Scan for the cell matching the given text and deliver its [X, Y] coordinate at center. 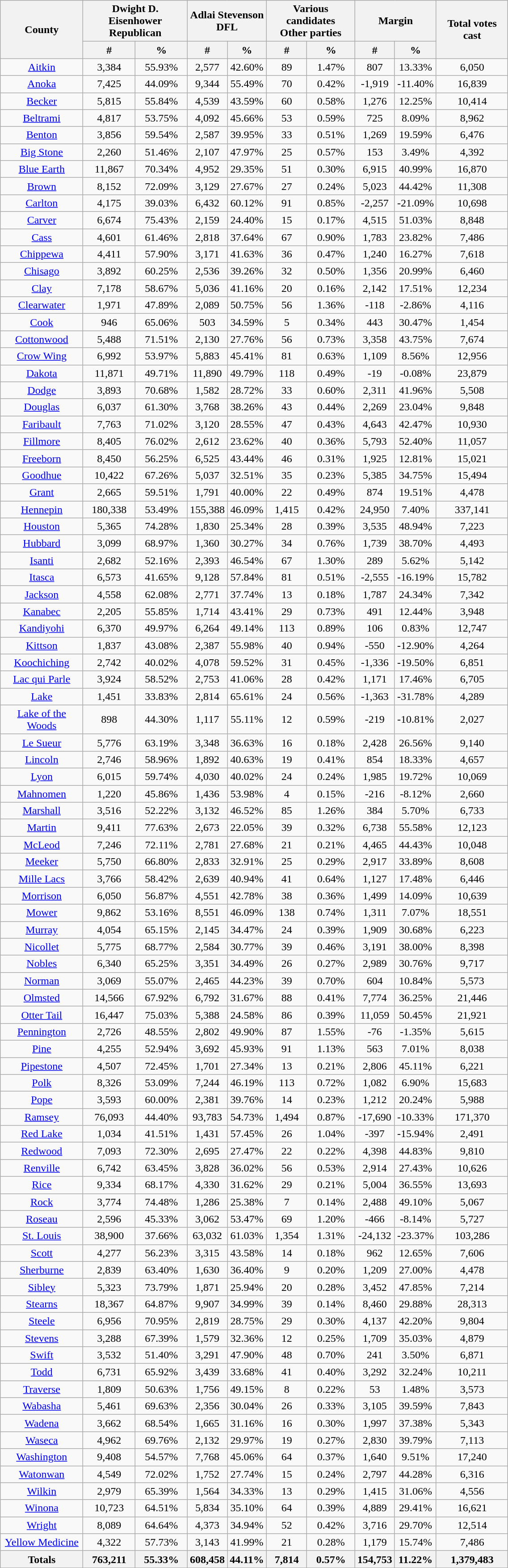
34.94% [247, 1525]
8 [287, 1389]
32.24% [416, 1372]
50.75% [247, 305]
11,057 [472, 441]
-31.78% [416, 696]
4,330 [207, 1185]
5,004 [374, 1185]
Isanti [42, 561]
24.40% [247, 220]
Totals [42, 1559]
10,069 [472, 776]
12,514 [472, 1525]
Roseau [42, 1219]
4,264 [472, 645]
2,742 [109, 662]
Rock [42, 1202]
5,365 [109, 527]
4,277 [109, 1253]
5,343 [472, 1423]
0.56% [331, 696]
10,723 [109, 1508]
Total votes cast [472, 30]
35.03% [416, 1338]
3,315 [207, 1253]
30.68% [416, 930]
38.00% [416, 947]
8,962 [472, 118]
4,465 [374, 845]
Morrison [42, 896]
Carver [42, 220]
16.27% [416, 254]
65.61% [247, 696]
18,551 [472, 913]
2,488 [374, 1202]
2,027 [472, 720]
55.98% [247, 645]
4,879 [472, 1338]
76,093 [109, 1117]
1.48% [416, 1389]
Scott [42, 1253]
23,879 [472, 373]
43.08% [162, 645]
89 [287, 67]
40.00% [247, 492]
1,240 [374, 254]
13.33% [416, 67]
1.31% [331, 1236]
1,830 [207, 527]
7 [287, 1202]
40.94% [247, 879]
9,848 [472, 407]
-76 [374, 1032]
1,354 [287, 1236]
49.90% [247, 1032]
Red Lake [42, 1134]
6,915 [374, 169]
1,360 [207, 544]
3,532 [109, 1355]
49.14% [247, 628]
5,388 [207, 1015]
337,141 [472, 509]
32.91% [247, 862]
52 [287, 1525]
0.37% [331, 1457]
6,792 [207, 998]
3,573 [472, 1389]
47.85% [416, 1287]
88 [287, 998]
3,292 [374, 1372]
1,714 [207, 611]
6,731 [109, 1372]
874 [374, 492]
241 [374, 1355]
44.28% [416, 1474]
0.17% [331, 220]
42.47% [416, 424]
5,615 [472, 1032]
6,851 [472, 662]
27.47% [247, 1151]
6,446 [472, 879]
2,393 [207, 561]
1,179 [374, 1542]
Redwood [42, 1151]
75.03% [162, 1015]
4,539 [207, 101]
962 [374, 1253]
Washington [42, 1457]
5,815 [109, 101]
5,727 [472, 1219]
6,432 [207, 203]
76.02% [162, 441]
5,883 [207, 356]
Stearns [42, 1304]
39.79% [416, 1440]
7,774 [374, 998]
61.03% [247, 1236]
1,431 [207, 1134]
2,381 [207, 1100]
41.06% [247, 679]
Jackson [42, 594]
10,414 [472, 101]
27.43% [416, 1168]
1,356 [374, 271]
7,674 [472, 339]
118 [287, 373]
60.12% [247, 203]
45.66% [247, 118]
31.06% [416, 1491]
2,260 [109, 152]
21,446 [472, 998]
55.07% [162, 981]
Douglas [42, 407]
Otter Tail [42, 1015]
Houston [42, 527]
10.84% [416, 981]
7.40% [416, 509]
3,069 [109, 981]
2,269 [374, 407]
29.41% [416, 1508]
3.50% [416, 1355]
55.84% [162, 101]
5,834 [207, 1508]
55.33% [162, 1559]
45.11% [416, 1066]
Sibley [42, 1287]
15,021 [472, 458]
7,342 [472, 594]
2,132 [207, 1440]
60 [287, 101]
4,493 [472, 544]
7.01% [416, 1049]
38.26% [247, 407]
6,742 [109, 1168]
-19.50% [416, 662]
0.44% [331, 407]
763,211 [109, 1559]
6.90% [416, 1083]
7,178 [109, 288]
4,889 [374, 1508]
3,358 [374, 339]
-1,919 [374, 84]
60.00% [162, 1100]
37.38% [416, 1423]
10,698 [472, 203]
4,962 [109, 1440]
1,739 [374, 544]
2,107 [207, 152]
72.30% [162, 1151]
36 [287, 254]
34.99% [247, 1304]
8,326 [109, 1083]
2,682 [109, 561]
6,992 [109, 356]
-1,363 [374, 696]
34.75% [416, 475]
3,191 [374, 947]
10,930 [472, 424]
9,810 [472, 1151]
-8.14% [416, 1219]
0.16% [331, 288]
18.33% [416, 759]
4,092 [207, 118]
43.58% [247, 1253]
48.94% [416, 527]
2,833 [207, 862]
Kittson [42, 645]
6,223 [472, 930]
7,246 [109, 845]
7,843 [472, 1406]
43.75% [416, 339]
6,340 [109, 964]
1,709 [374, 1338]
33.68% [247, 1372]
35 [287, 475]
40.63% [247, 759]
Adlai StevensonDFL [227, 21]
Mille Lacs [42, 879]
85 [287, 811]
41.96% [416, 390]
563 [374, 1049]
2,584 [207, 947]
4,601 [109, 237]
42.78% [247, 896]
-19 [374, 373]
27.74% [247, 1474]
443 [374, 322]
7,606 [472, 1253]
23.82% [416, 237]
Koochiching [42, 662]
3,105 [374, 1406]
40.99% [416, 169]
29.97% [247, 1440]
49.79% [247, 373]
2,979 [109, 1491]
1,909 [374, 930]
2,587 [207, 135]
0.15% [331, 793]
55.58% [416, 828]
10,639 [472, 896]
-550 [374, 645]
-0.08% [416, 373]
58.52% [162, 679]
44.09% [162, 84]
138 [287, 913]
46.52% [247, 811]
55.49% [247, 84]
39.59% [416, 1406]
Chisago [42, 271]
49.97% [162, 628]
2,819 [207, 1321]
608,458 [207, 1559]
1.26% [331, 811]
54.73% [247, 1117]
1.36% [331, 305]
Pipestone [42, 1066]
1,925 [374, 458]
69.63% [162, 1406]
Mahnomen [42, 793]
3,132 [207, 811]
Martin [42, 828]
Sherburne [42, 1270]
9.51% [416, 1457]
46.19% [247, 1083]
-15.94% [416, 1134]
4,515 [374, 220]
4,116 [472, 305]
25.34% [247, 527]
60.25% [162, 271]
3,716 [374, 1525]
5,023 [374, 186]
-466 [374, 1219]
5,793 [374, 441]
Dodge [42, 390]
28.55% [247, 424]
4,556 [472, 1491]
9,408 [109, 1457]
30.76% [416, 964]
Crow Wing [42, 356]
3,062 [207, 1219]
5,037 [207, 475]
180,338 [109, 509]
Renville [42, 1168]
1,564 [207, 1491]
1,209 [374, 1270]
65.25% [162, 964]
45.33% [162, 1219]
41.65% [162, 577]
6,476 [472, 135]
Carlton [42, 203]
1,034 [109, 1134]
1.20% [331, 1219]
14.09% [416, 896]
Kandiyohi [42, 628]
Cook [42, 322]
1,436 [207, 793]
29.88% [416, 1304]
8,152 [109, 186]
27.68% [247, 845]
3,351 [207, 964]
3,828 [207, 1168]
0.90% [331, 237]
0.64% [331, 879]
-2,257 [374, 203]
27.76% [247, 339]
-219 [374, 720]
8,089 [109, 1525]
0.89% [331, 628]
2,914 [374, 1168]
-23.37% [416, 1236]
6,460 [472, 271]
2,797 [374, 1474]
6,573 [109, 577]
17.48% [416, 879]
47 [287, 424]
12,956 [472, 356]
10,211 [472, 1372]
2,145 [207, 930]
4,643 [374, 424]
Nicollet [42, 947]
Pennington [42, 1032]
1.47% [331, 67]
Winona [42, 1508]
8,608 [472, 862]
Aitkin [42, 67]
46 [287, 458]
1,494 [287, 1117]
8,848 [472, 220]
1,701 [207, 1066]
2,356 [207, 1406]
15,782 [472, 577]
64.87% [162, 1304]
20.99% [416, 271]
38 [287, 896]
2,612 [207, 441]
1,791 [207, 492]
4,078 [207, 662]
37.64% [247, 237]
3,452 [374, 1287]
8,460 [374, 1304]
St. Louis [42, 1236]
10,048 [472, 845]
70 [287, 84]
2,726 [109, 1032]
7,768 [207, 1457]
36.40% [247, 1270]
0.94% [331, 645]
Swift [42, 1355]
64.64% [162, 1525]
3,171 [207, 254]
-16.19% [416, 577]
31.62% [247, 1185]
1,971 [109, 305]
26.56% [416, 742]
4,507 [109, 1066]
57.45% [247, 1134]
9,862 [109, 913]
53.97% [162, 356]
0.34% [331, 322]
44.30% [162, 720]
3.49% [416, 152]
604 [374, 981]
6,871 [472, 1355]
58.67% [162, 288]
29.70% [416, 1525]
0.60% [331, 390]
32 [287, 271]
19.59% [416, 135]
34.47% [247, 930]
56.87% [162, 896]
49.71% [162, 373]
4,054 [109, 930]
2,596 [109, 1219]
4,952 [207, 169]
25.38% [247, 1202]
3,768 [207, 407]
289 [374, 561]
2,753 [207, 679]
27.34% [247, 1066]
30.27% [247, 544]
30.04% [247, 1406]
8,405 [109, 441]
6,264 [207, 628]
24.58% [247, 1015]
2,818 [207, 237]
0.31% [331, 458]
Watonwan [42, 1474]
55.11% [247, 720]
53.75% [162, 118]
8,398 [472, 947]
72.11% [162, 845]
59.51% [162, 492]
5,142 [472, 561]
22.05% [247, 828]
3,120 [207, 424]
155,388 [207, 509]
27.00% [416, 1270]
43.41% [247, 611]
Kanabec [42, 611]
59.74% [162, 776]
32.36% [247, 1338]
Brown [42, 186]
7.07% [416, 913]
Grant [42, 492]
-397 [374, 1134]
1,582 [207, 390]
3,516 [109, 811]
4,392 [472, 152]
65.92% [162, 1372]
7,763 [109, 424]
29.35% [247, 169]
0.47% [331, 254]
44.40% [162, 1117]
5,776 [109, 742]
73.79% [162, 1287]
36.25% [416, 998]
3,291 [207, 1355]
39.26% [247, 271]
12.81% [416, 458]
16,447 [109, 1015]
County [42, 30]
2,781 [207, 845]
2,465 [207, 981]
10,422 [109, 475]
4,137 [374, 1321]
34.33% [247, 1491]
3,692 [207, 1049]
33.89% [416, 862]
2,673 [207, 828]
59.52% [247, 662]
44.42% [416, 186]
Beltrami [42, 118]
Dwight D. EisenhowerRepublican [135, 21]
45.93% [247, 1049]
Mower [42, 913]
154,753 [374, 1559]
14,566 [109, 998]
5,385 [374, 475]
11,867 [109, 169]
1.13% [331, 1049]
53.09% [162, 1083]
37.74% [247, 594]
Ramsey [42, 1117]
4,558 [109, 594]
2,917 [374, 862]
4,398 [374, 1151]
71.02% [162, 424]
4,030 [207, 776]
61.46% [162, 237]
1,892 [207, 759]
51.03% [416, 220]
63.45% [162, 1168]
53.47% [247, 1219]
11,890 [207, 373]
44.11% [247, 1559]
Pope [42, 1100]
1.04% [331, 1134]
4,255 [109, 1049]
68.17% [162, 1185]
Wright [42, 1525]
Lyon [42, 776]
Nobles [42, 964]
42.20% [416, 1321]
17.46% [416, 679]
18,367 [109, 1304]
68.54% [162, 1423]
0.53% [331, 1168]
6,705 [472, 679]
13,693 [472, 1185]
Faribault [42, 424]
27 [287, 186]
3,129 [207, 186]
36.55% [416, 1185]
-8.12% [416, 793]
3,348 [207, 742]
7,814 [287, 1559]
1,171 [374, 679]
-2.86% [416, 305]
6,037 [109, 407]
47.89% [162, 305]
5,988 [472, 1100]
503 [207, 322]
Freeborn [42, 458]
1,871 [207, 1287]
39.76% [247, 1100]
69.76% [162, 1440]
Chippewa [42, 254]
7,244 [207, 1083]
34 [287, 544]
2,205 [109, 611]
0.83% [416, 628]
2,665 [109, 492]
5,323 [109, 1287]
6,316 [472, 1474]
57.84% [247, 577]
Polk [42, 1083]
2,159 [207, 220]
4,657 [472, 759]
45.86% [162, 793]
1,837 [109, 645]
44.23% [247, 981]
9,334 [109, 1185]
64.51% [162, 1508]
58.42% [162, 879]
Cottonwood [42, 339]
-24,132 [374, 1236]
0.45% [331, 662]
1,454 [472, 322]
66.80% [162, 862]
3,924 [109, 679]
6,525 [207, 458]
725 [374, 118]
854 [374, 759]
43 [287, 407]
19.72% [416, 776]
1,220 [109, 793]
2,830 [374, 1440]
6,221 [472, 1066]
5,067 [472, 1202]
74.28% [162, 527]
67.26% [162, 475]
-1,336 [374, 662]
-17,690 [374, 1117]
153 [374, 152]
0.20% [331, 1270]
2,130 [207, 339]
61.30% [162, 407]
2,491 [472, 1134]
384 [374, 811]
3,099 [109, 544]
52.40% [416, 441]
7,113 [472, 1440]
1,640 [374, 1457]
2,536 [207, 271]
53.16% [162, 913]
56.25% [162, 458]
-216 [374, 793]
1,212 [374, 1100]
7,618 [472, 254]
49.15% [247, 1389]
5.70% [416, 811]
1,269 [374, 135]
19.51% [416, 492]
86 [287, 1015]
103,286 [472, 1236]
2,577 [207, 67]
1,276 [374, 101]
5 [287, 322]
3,143 [207, 1542]
63,032 [207, 1236]
0.33% [331, 1406]
1,809 [109, 1389]
39.03% [162, 203]
3,288 [109, 1338]
48 [287, 1355]
34.59% [247, 322]
Itasca [42, 577]
16,870 [472, 169]
43.59% [247, 101]
28.72% [247, 390]
Le Sueur [42, 742]
11,059 [374, 1015]
0.46% [331, 947]
2,746 [109, 759]
50.45% [416, 1015]
3,893 [109, 390]
12.65% [416, 1253]
67.92% [162, 998]
12,234 [472, 288]
Meeker [42, 862]
Pine [42, 1049]
4,289 [472, 696]
3,856 [109, 135]
Hubbard [42, 544]
Steele [42, 1321]
1,379,483 [472, 1559]
30.77% [247, 947]
6,733 [472, 811]
Dakota [42, 373]
36.02% [247, 1168]
15,494 [472, 475]
87 [287, 1032]
1,109 [374, 356]
2,814 [207, 696]
0.32% [331, 828]
71.51% [162, 339]
65.15% [162, 930]
3,535 [374, 527]
1.30% [331, 561]
1,127 [374, 879]
3,774 [109, 1202]
28.75% [247, 1321]
0.43% [331, 424]
7,223 [472, 527]
45.06% [247, 1457]
32.51% [247, 475]
12.44% [416, 611]
46.54% [247, 561]
1,630 [207, 1270]
7,214 [472, 1287]
Margin [395, 21]
-12.90% [416, 645]
Various candidatesOther parties [311, 21]
31.67% [247, 998]
16,839 [472, 84]
8.56% [416, 356]
3,948 [472, 611]
1,286 [207, 1202]
63.40% [162, 1270]
44.83% [416, 1151]
9,128 [207, 577]
McLeod [42, 845]
Murray [42, 930]
56.23% [162, 1253]
23.62% [247, 441]
0.87% [331, 1117]
0.50% [331, 271]
3,892 [109, 271]
2,387 [207, 645]
41.51% [162, 1134]
15.74% [416, 1542]
8,551 [207, 913]
58.96% [162, 759]
5,488 [109, 339]
Clay [42, 288]
-11.40% [416, 84]
20.24% [416, 1100]
807 [374, 67]
Anoka [42, 84]
36.63% [247, 742]
8,450 [109, 458]
5,461 [109, 1406]
30.47% [416, 322]
50.63% [162, 1389]
4,551 [207, 896]
25.94% [247, 1287]
4,322 [109, 1542]
898 [109, 720]
43.44% [247, 458]
9 [287, 1270]
Blue Earth [42, 169]
9,804 [472, 1321]
Rice [42, 1185]
17.51% [416, 288]
0.76% [331, 544]
33.83% [162, 696]
6,674 [109, 220]
47.97% [247, 152]
77.63% [162, 828]
2,806 [374, 1066]
12.25% [416, 101]
72.45% [162, 1066]
21,921 [472, 1015]
27.67% [247, 186]
70.34% [162, 169]
4,411 [109, 254]
2,660 [472, 793]
2,311 [374, 390]
6,015 [109, 776]
0.72% [331, 1083]
Hennepin [42, 509]
51.40% [162, 1355]
54.57% [162, 1457]
Olmsted [42, 998]
4 [287, 793]
491 [374, 611]
3,384 [109, 67]
3,662 [109, 1423]
23.04% [416, 407]
9,411 [109, 828]
37.66% [162, 1236]
70.68% [162, 390]
1,997 [374, 1423]
Clearwater [42, 305]
65.39% [162, 1491]
70.95% [162, 1321]
4,817 [109, 118]
53.49% [162, 509]
52.94% [162, 1049]
38,900 [109, 1236]
12,123 [472, 828]
106 [374, 628]
7,093 [109, 1151]
Cass [42, 237]
28,313 [472, 1304]
5,750 [109, 862]
6,370 [109, 628]
68.97% [162, 544]
Fillmore [42, 441]
4,175 [109, 203]
1,985 [374, 776]
1,082 [374, 1083]
-1.35% [416, 1032]
59.54% [162, 135]
15,683 [472, 1083]
Benton [42, 135]
11,871 [109, 373]
1,787 [374, 594]
39.95% [247, 135]
48.55% [162, 1032]
57.90% [162, 254]
51 [287, 169]
1,783 [374, 237]
62.08% [162, 594]
1,117 [207, 720]
Wadena [42, 1423]
65.06% [162, 322]
1,665 [207, 1423]
Wabasha [42, 1406]
17,240 [472, 1457]
946 [109, 322]
2,771 [207, 594]
4,549 [109, 1474]
1,579 [207, 1338]
Norman [42, 981]
75.43% [162, 220]
11.22% [416, 1559]
1,311 [374, 913]
0.63% [331, 356]
7,425 [109, 84]
69 [287, 1219]
10,626 [472, 1168]
Lincoln [42, 759]
45.41% [247, 356]
Waseca [42, 1440]
2,428 [374, 742]
Goodhue [42, 475]
53.98% [247, 793]
72.09% [162, 186]
-21.09% [416, 203]
57.73% [162, 1542]
8.09% [416, 118]
5,508 [472, 390]
38.70% [416, 544]
2,089 [207, 305]
Marshall [42, 811]
16,621 [472, 1508]
55.85% [162, 611]
5.62% [416, 561]
9,344 [207, 84]
2,695 [207, 1151]
11,308 [472, 186]
63.19% [162, 742]
5,775 [109, 947]
42.60% [247, 67]
6,956 [109, 1321]
74.48% [162, 1202]
2,839 [109, 1270]
9,140 [472, 742]
1,499 [374, 896]
4,373 [207, 1525]
Stevens [42, 1338]
-10.33% [416, 1117]
0.58% [331, 101]
31 [287, 662]
31.16% [247, 1423]
55.93% [162, 67]
9,907 [207, 1304]
2,142 [374, 288]
52.16% [162, 561]
2,989 [374, 964]
0.74% [331, 913]
Lake [42, 696]
41.16% [247, 288]
49.10% [416, 1202]
Todd [42, 1372]
3,593 [109, 1100]
93,783 [207, 1117]
1,752 [207, 1474]
Lake of the Woods [42, 720]
Traverse [42, 1389]
-2,555 [374, 577]
6,738 [374, 828]
Yellow Medicine [42, 1542]
68.77% [162, 947]
24.34% [416, 594]
51.46% [162, 152]
Lac qui Parle [42, 679]
2,639 [207, 879]
24,950 [374, 509]
8,038 [472, 1049]
3,766 [109, 879]
52.22% [162, 811]
0.85% [331, 203]
0.25% [331, 1338]
2,802 [207, 1032]
Becker [42, 101]
1.55% [331, 1032]
Big Stone [42, 152]
-118 [374, 305]
47.90% [247, 1355]
3,439 [207, 1372]
171,370 [472, 1117]
35.10% [247, 1508]
41.63% [247, 254]
12,747 [472, 628]
-10.81% [416, 720]
Wilkin [42, 1491]
0.40% [331, 1372]
1,451 [109, 696]
72.02% [162, 1474]
44.43% [416, 845]
5,036 [207, 288]
67.39% [162, 1338]
41.99% [247, 1542]
34.49% [247, 964]
9,717 [472, 964]
5,573 [472, 981]
1,756 [207, 1389]
